For the text-containing cell, return its midpoint in [x, y] coordinate format. 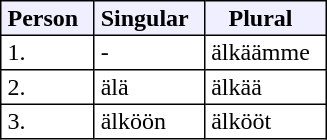
Singular [150, 18]
- [150, 52]
2. [48, 87]
Plural [264, 18]
3. [48, 121]
Person [48, 18]
älkööt [264, 121]
älköön [150, 121]
älkäämme [264, 52]
1. [48, 52]
älkää [264, 87]
älä [150, 87]
